Search for the cell housing the specified text and yield its (X, Y) center coordinate. 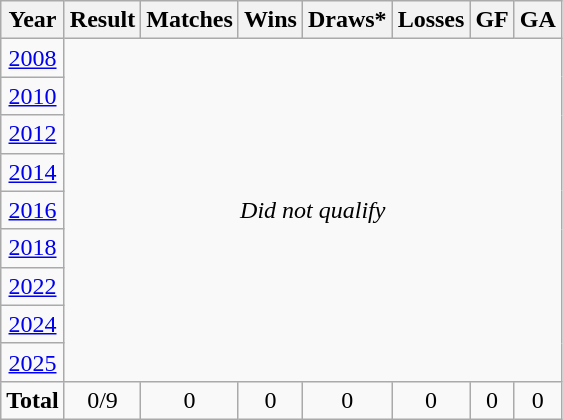
Matches (190, 20)
2024 (33, 324)
Losses (431, 20)
2025 (33, 362)
2012 (33, 134)
Result (102, 20)
2018 (33, 248)
2010 (33, 96)
GF (492, 20)
2022 (33, 286)
2008 (33, 58)
Total (33, 400)
GA (538, 20)
Wins (270, 20)
2016 (33, 210)
Year (33, 20)
2014 (33, 172)
Did not qualify (312, 210)
0/9 (102, 400)
Draws* (347, 20)
